Pinpoint the cell where the given text exists, returning its (X, Y) midpoint coordinate. 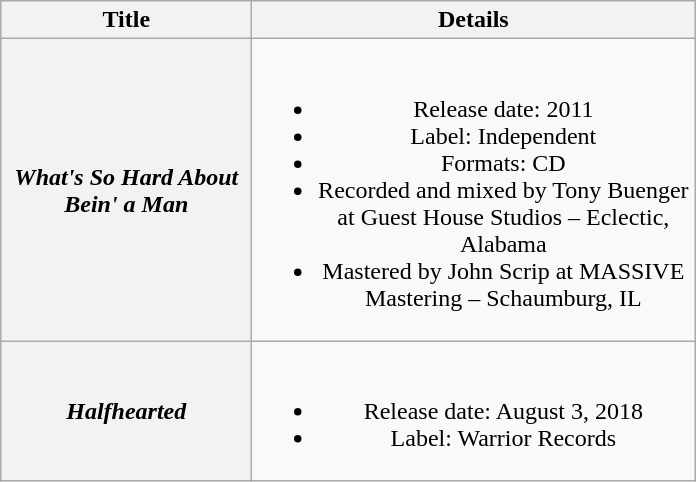
What's So Hard About Bein' a Man (126, 190)
Release date: August 3, 2018Label: Warrior Records (474, 411)
Title (126, 20)
Halfhearted (126, 411)
Details (474, 20)
